Return (X, Y) of the center of cell containing provided text 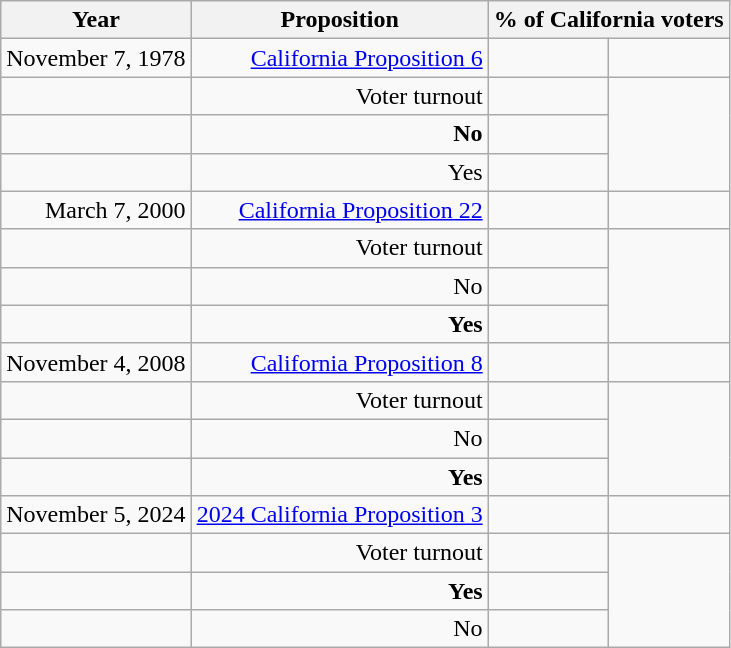
March 7, 2000 (96, 210)
November 4, 2008 (96, 362)
California Proposition 6 (340, 58)
Proposition (340, 20)
November 5, 2024 (96, 515)
California Proposition 8 (340, 362)
Year (96, 20)
2024 California Proposition 3 (340, 515)
November 7, 1978 (96, 58)
California Proposition 22 (340, 210)
% of California voters (608, 20)
